Detect which cell encompasses the target text, then output its [X, Y] center coordinate. 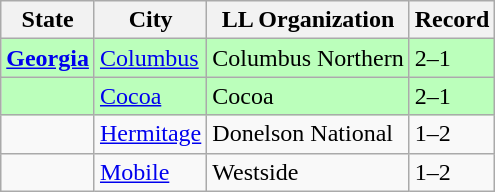
Hermitage [150, 134]
Georgia [48, 58]
Donelson National [308, 134]
Record [452, 20]
State [48, 20]
Mobile [150, 172]
Columbus [150, 58]
Columbus Northern [308, 58]
LL Organization [308, 20]
City [150, 20]
Westside [308, 172]
